Return (X, Y) of the center of cell containing provided text 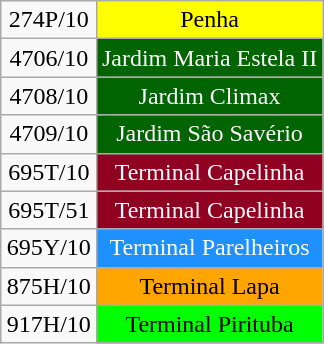
4706/10 (48, 58)
274P/10 (48, 20)
Jardim Climax (209, 96)
4709/10 (48, 134)
875H/10 (48, 286)
Penha (209, 20)
4708/10 (48, 96)
695Y/10 (48, 248)
695T/51 (48, 210)
Jardim São Savério (209, 134)
Terminal Pirituba (209, 324)
Jardim Maria Estela II (209, 58)
917H/10 (48, 324)
Terminal Lapa (209, 286)
695T/10 (48, 172)
Terminal Parelheiros (209, 248)
